Locate the cell with the specified text and output its [X, Y] center coordinate. 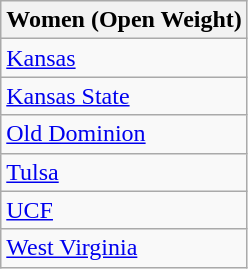
Tulsa [124, 172]
Old Dominion [124, 134]
UCF [124, 210]
West Virginia [124, 248]
Women (Open Weight) [124, 20]
Kansas State [124, 96]
Kansas [124, 58]
